Return [x, y] of the center of cell containing provided text 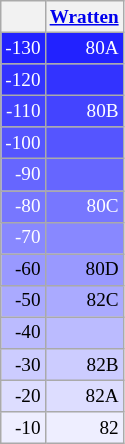
-100 [23, 143]
-30 [23, 365]
-10 [23, 428]
80D [84, 270]
-20 [23, 396]
80A [84, 48]
-130 [23, 48]
82C [84, 301]
82B [84, 365]
80C [84, 206]
Wratten [84, 17]
-60 [23, 270]
82 [84, 428]
-90 [23, 175]
80B [84, 111]
-110 [23, 111]
-40 [23, 333]
82A [84, 396]
-120 [23, 80]
-70 [23, 238]
-80 [23, 206]
-50 [23, 301]
